Determine the [X, Y] coordinate at the center of the cell enclosing the given text.  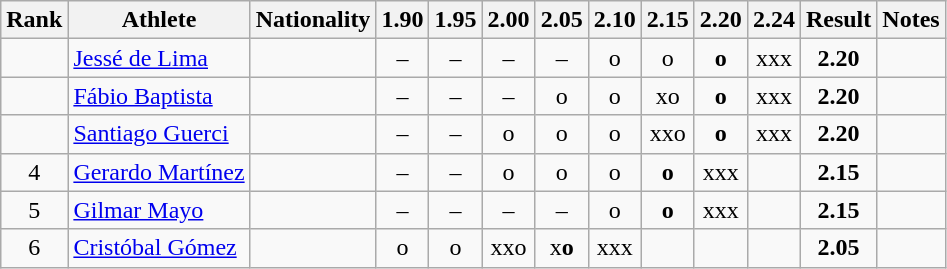
2.24 [774, 20]
1.95 [456, 20]
Result [838, 20]
Notes [911, 20]
Nationality [313, 20]
Cristóbal Gómez [159, 248]
Gerardo Martínez [159, 172]
Athlete [159, 20]
Jessé de Lima [159, 58]
2.10 [614, 20]
Santiago Guerci [159, 134]
4 [34, 172]
1.90 [402, 20]
Gilmar Mayo [159, 210]
2.00 [508, 20]
Rank [34, 20]
6 [34, 248]
Fábio Baptista [159, 96]
5 [34, 210]
